Output the (X, Y) coordinate of the center of the cell containing the given text.  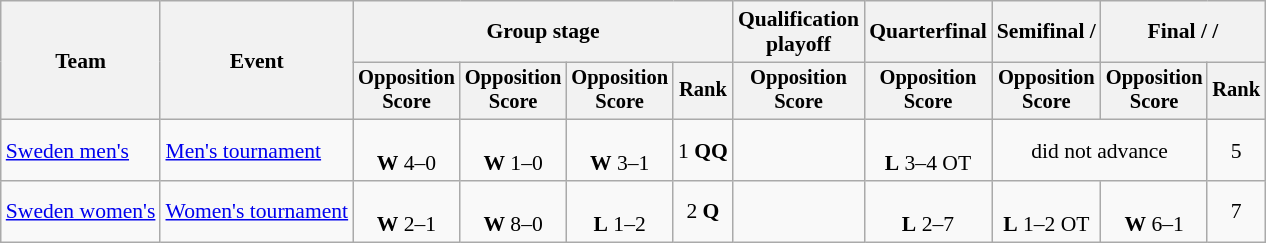
1 QQ (703, 150)
Qualificationplayoff (798, 32)
L 1–2 (620, 212)
L 1–2 OT (1046, 212)
W 3–1 (620, 150)
Team (81, 60)
7 (1236, 212)
Women's tournament (256, 212)
Sweden women's (81, 212)
did not advance (1100, 150)
W 2–1 (406, 212)
W 8–0 (514, 212)
Event (256, 60)
Group stage (543, 32)
Quarterfinal (928, 32)
Sweden men's (81, 150)
L 2–7 (928, 212)
2 Q (703, 212)
W 6–1 (1154, 212)
Men's tournament (256, 150)
Semifinal / (1046, 32)
5 (1236, 150)
W 4–0 (406, 150)
Final / / (1183, 32)
L 3–4 OT (928, 150)
W 1–0 (514, 150)
